Search for the cell housing the specified text and yield its (x, y) center coordinate. 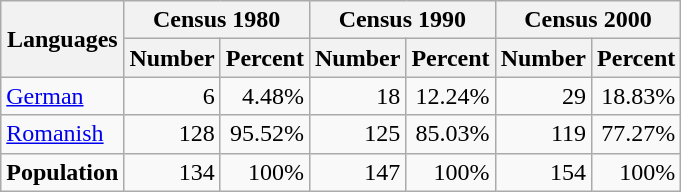
Census 1980 (217, 20)
Population (62, 172)
18.83% (636, 96)
128 (172, 134)
95.52% (264, 134)
Census 1990 (402, 20)
154 (543, 172)
Census 2000 (588, 20)
6 (172, 96)
77.27% (636, 134)
147 (357, 172)
German (62, 96)
4.48% (264, 96)
12.24% (450, 96)
85.03% (450, 134)
119 (543, 134)
Languages (62, 39)
134 (172, 172)
18 (357, 96)
29 (543, 96)
Romanish (62, 134)
125 (357, 134)
